Return the [X, Y] coordinate for the center point of the cell that contains the specified text.  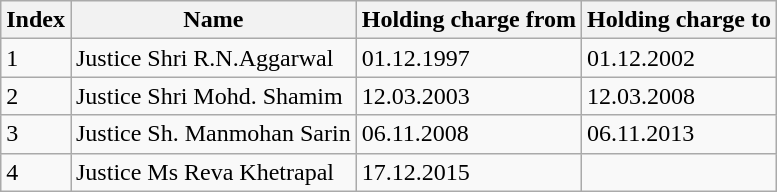
Holding charge from [468, 20]
2 [36, 96]
Name [213, 20]
12.03.2008 [678, 96]
12.03.2003 [468, 96]
Justice Shri R.N.Aggarwal [213, 58]
06.11.2013 [678, 134]
Index [36, 20]
17.12.2015 [468, 172]
4 [36, 172]
Justice Sh. Manmohan Sarin [213, 134]
01.12.1997 [468, 58]
Holding charge to [678, 20]
06.11.2008 [468, 134]
Justice Shri Mohd. Shamim [213, 96]
1 [36, 58]
3 [36, 134]
Justice Ms Reva Khetrapal [213, 172]
01.12.2002 [678, 58]
